Locate the cell with the specified text and output its (X, Y) center coordinate. 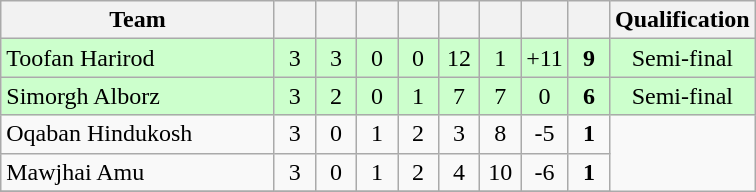
-5 (545, 134)
Oqaban Hindukosh (138, 134)
12 (460, 58)
Team (138, 20)
Toofan Harirod (138, 58)
Simorgh Alborz (138, 96)
Qualification (682, 20)
4 (460, 172)
8 (500, 134)
+11 (545, 58)
10 (500, 172)
-6 (545, 172)
9 (588, 58)
Mawjhai Amu (138, 172)
6 (588, 96)
